Extract the [x, y] coordinate from the center of the cell holding the provided text.  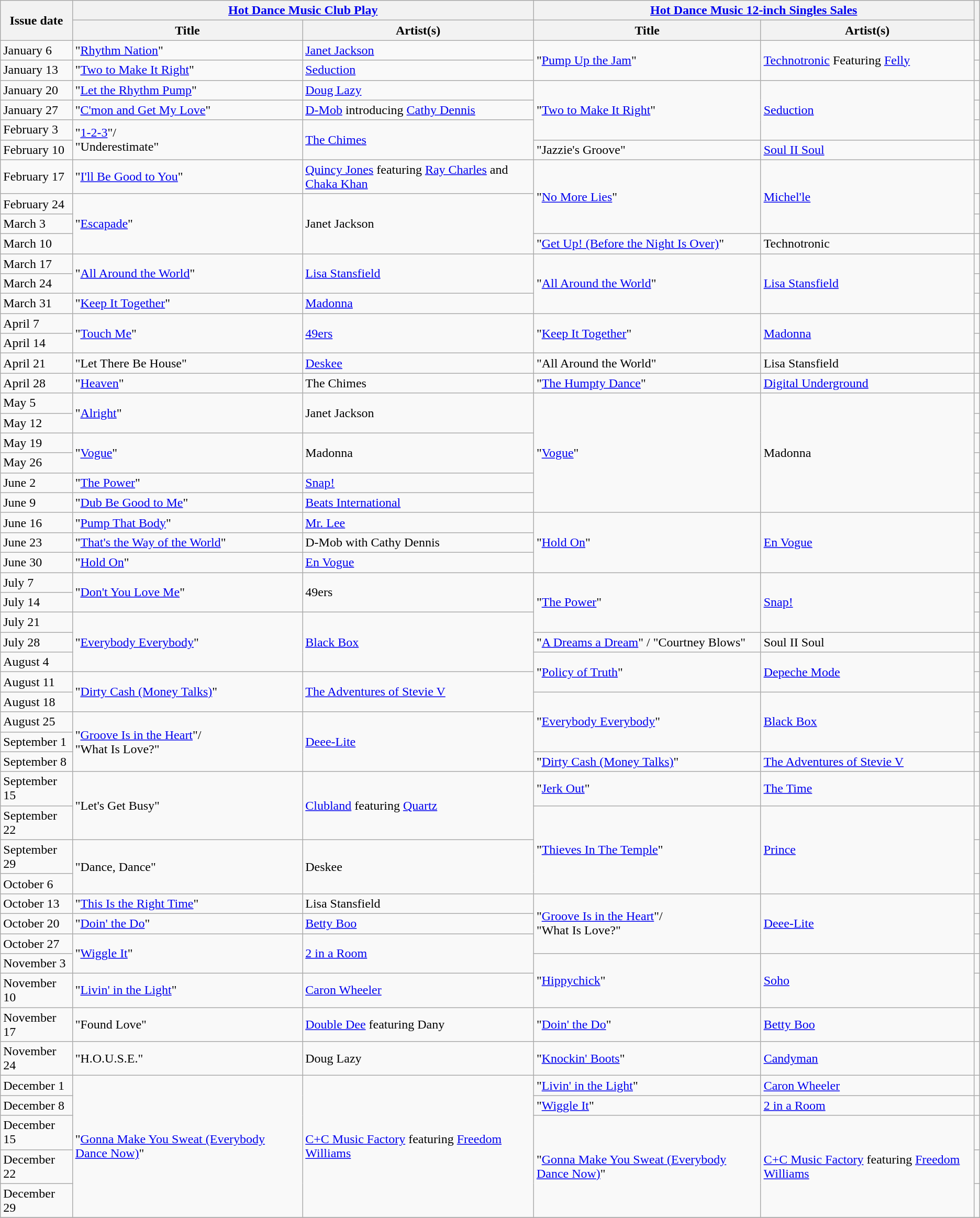
"Heaven" [187, 383]
Issue date [37, 20]
April 14 [37, 343]
March 24 [37, 284]
"Dance, Dance" [187, 867]
"Policy of Truth" [647, 672]
Candyman [867, 1058]
Double Dee featuring Dany [418, 1025]
November 17 [37, 1025]
D-Mob with Cathy Dennis [418, 542]
September 8 [37, 762]
"No More Lies" [647, 197]
July 28 [37, 642]
January 6 [37, 50]
November 3 [37, 964]
Michel'le [867, 197]
February 3 [37, 130]
October 6 [37, 884]
"Touch Me" [187, 333]
Digital Underground [867, 383]
August 25 [37, 722]
September 29 [37, 856]
December 29 [37, 1201]
August 11 [37, 682]
"Hippychick" [647, 981]
"Let the Rhythm Pump" [187, 90]
March 10 [37, 243]
December 8 [37, 1105]
D-Mob introducing Cathy Dennis [418, 110]
Soho [867, 981]
Quincy Jones featuring Ray Charles and Chaka Khan [418, 177]
September 22 [37, 823]
The Time [867, 788]
"C'mon and Get My Love" [187, 110]
November 24 [37, 1058]
September 1 [37, 742]
June 30 [37, 562]
February 10 [37, 150]
Beats International [418, 502]
July 21 [37, 622]
Prince [867, 850]
Hot Dance Music Club Play [303, 10]
"Get Up! (Before the Night Is Over)" [647, 243]
"Pump Up the Jam" [647, 60]
April 21 [37, 363]
December 1 [37, 1086]
June 23 [37, 542]
March 31 [37, 304]
Clubland featuring Quartz [418, 806]
"Knockin' Boots" [647, 1058]
"1-2-3"/"Underestimate" [187, 140]
August 18 [37, 702]
April 28 [37, 383]
"H.O.U.S.E." [187, 1058]
May 26 [37, 463]
"Don't You Love Me" [187, 593]
"That's the Way of the World" [187, 542]
"Rhythm Nation" [187, 50]
Technotronic [867, 243]
June 9 [37, 502]
May 12 [37, 423]
January 27 [37, 110]
"Pump That Body" [187, 522]
June 2 [37, 483]
"I'll Be Good to You" [187, 177]
"Jazzie's Groove" [647, 150]
"Let's Get Busy" [187, 806]
October 13 [37, 903]
December 15 [37, 1133]
May 19 [37, 443]
"This Is the Right Time" [187, 903]
May 5 [37, 403]
September 15 [37, 788]
"Dub Be Good to Me" [187, 502]
February 24 [37, 204]
"Found Love" [187, 1025]
February 17 [37, 177]
December 22 [37, 1166]
October 20 [37, 923]
"A Dreams a Dream" / "Courtney Blows" [647, 642]
Mr. Lee [418, 522]
August 4 [37, 662]
"Escapade" [187, 224]
"The Humpty Dance" [647, 383]
"Thieves In The Temple" [647, 850]
January 13 [37, 70]
July 7 [37, 583]
Technotronic Featuring Felly [867, 60]
Depeche Mode [867, 672]
March 17 [37, 263]
November 10 [37, 990]
July 14 [37, 602]
January 20 [37, 90]
"Let There Be House" [187, 363]
"Jerk Out" [647, 788]
June 16 [37, 522]
Hot Dance Music 12-inch Singles Sales [754, 10]
October 27 [37, 944]
March 3 [37, 224]
"Alright" [187, 413]
April 7 [37, 323]
